Return [X, Y] of the center of cell containing provided text 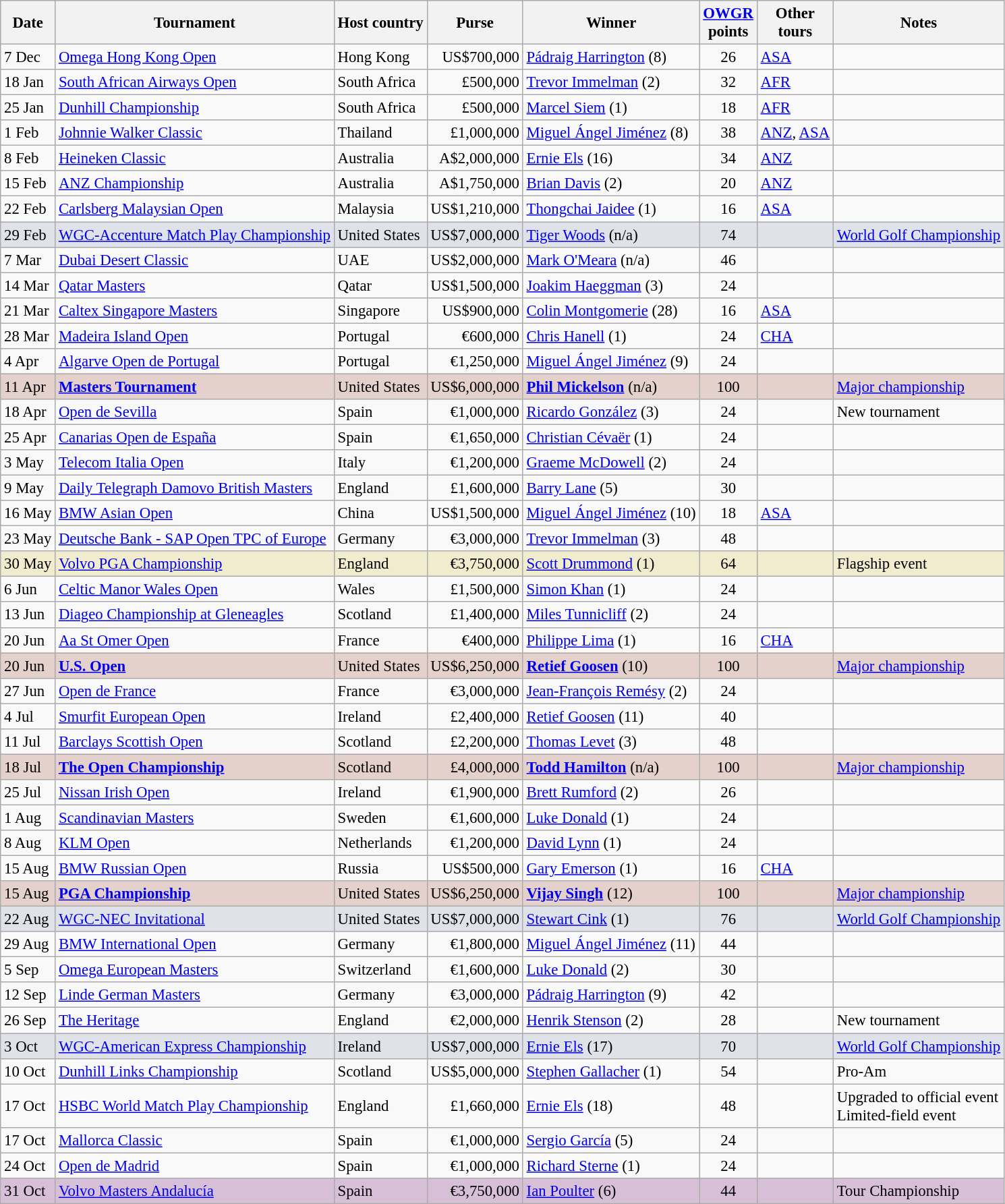
Notes [919, 23]
Singapore [380, 310]
Miles Tunnicliff (2) [611, 615]
Qatar [380, 285]
Pádraig Harrington (8) [611, 57]
ANZ Championship [195, 184]
Madeira Island Open [195, 336]
£2,400,000 [475, 716]
Tour Championship [919, 1191]
5 Sep [28, 970]
4 Jul [28, 716]
Italy [380, 463]
Aa St Omer Open [195, 640]
46 [728, 260]
14 Mar [28, 285]
£1,600,000 [475, 488]
Heineken Classic [195, 159]
28 Mar [28, 336]
54 [728, 1071]
3 May [28, 463]
Smurfit European Open [195, 716]
Deutsche Bank - SAP Open TPC of Europe [195, 539]
Othertours [795, 23]
Jean-François Remésy (2) [611, 691]
US$500,000 [475, 869]
€1,800,000 [475, 944]
18 Jul [28, 767]
32 [728, 82]
15 Feb [28, 184]
Graeme McDowell (2) [611, 463]
22 Aug [28, 919]
Flagship event [919, 564]
24 Oct [28, 1166]
3 Oct [28, 1046]
€1,900,000 [475, 793]
US$700,000 [475, 57]
23 May [28, 539]
Pádraig Harrington (9) [611, 995]
Wales [380, 590]
Open de France [195, 691]
€600,000 [475, 336]
64 [728, 564]
£1,500,000 [475, 590]
Linde German Masters [195, 995]
£1,400,000 [475, 615]
Todd Hamilton (n/a) [611, 767]
US$6,000,000 [475, 386]
1 Feb [28, 133]
Open de Sevilla [195, 412]
Philippe Lima (1) [611, 640]
U.S. Open [195, 666]
Volvo Masters Andalucía [195, 1191]
Mark O'Meara (n/a) [611, 260]
26 Sep [28, 1021]
Miguel Ángel Jiménez (11) [611, 944]
Canarias Open de España [195, 437]
Carlsberg Malaysian Open [195, 209]
25 Jan [28, 108]
Winner [611, 23]
34 [728, 159]
4 Apr [28, 362]
Sweden [380, 818]
Switzerland [380, 970]
21 Mar [28, 310]
Christian Cévaër (1) [611, 437]
76 [728, 919]
27 Jun [28, 691]
Vijay Singh (12) [611, 894]
Colin Montgomerie (28) [611, 310]
£1,660,000 [475, 1106]
Ernie Els (18) [611, 1106]
Algarve Open de Portugal [195, 362]
25 Apr [28, 437]
Tournament [195, 23]
Phil Mickelson (n/a) [611, 386]
7 Dec [28, 57]
Ernie Els (16) [611, 159]
Nissan Irish Open [195, 793]
PGA Championship [195, 894]
16 May [28, 513]
US$2,000,000 [475, 260]
Daily Telegraph Damovo British Masters [195, 488]
Stephen Gallacher (1) [611, 1071]
A$2,000,000 [475, 159]
Dubai Desert Classic [195, 260]
BMW International Open [195, 944]
US$1,210,000 [475, 209]
Sergio García (5) [611, 1140]
Tiger Woods (n/a) [611, 235]
10 Oct [28, 1071]
Miguel Ángel Jiménez (9) [611, 362]
Dunhill Links Championship [195, 1071]
WGC-Accenture Match Play Championship [195, 235]
Scott Drummond (1) [611, 564]
38 [728, 133]
Open de Madrid [195, 1166]
Miguel Ángel Jiménez (10) [611, 513]
Thomas Levet (3) [611, 742]
Luke Donald (1) [611, 818]
Henrik Stenson (2) [611, 1021]
Purse [475, 23]
42 [728, 995]
Ernie Els (17) [611, 1046]
70 [728, 1046]
40 [728, 716]
6 Jun [28, 590]
ANZ, ASA [795, 133]
Dunhill Championship [195, 108]
£1,000,000 [475, 133]
WGC-NEC Invitational [195, 919]
Barry Lane (5) [611, 488]
WGC-American Express Championship [195, 1046]
8 Aug [28, 843]
HSBC World Match Play Championship [195, 1106]
Date [28, 23]
Diageo Championship at Gleneagles [195, 615]
12 Sep [28, 995]
Netherlands [380, 843]
The Heritage [195, 1021]
€400,000 [475, 640]
Barclays Scottish Open [195, 742]
28 [728, 1021]
Russia [380, 869]
Brett Rumford (2) [611, 793]
30 May [28, 564]
Telecom Italia Open [195, 463]
Ian Poulter (6) [611, 1191]
Hong Kong [380, 57]
Brian Davis (2) [611, 184]
Joakim Haeggman (3) [611, 285]
74 [728, 235]
9 May [28, 488]
US$5,000,000 [475, 1071]
KLM Open [195, 843]
South African Airways Open [195, 82]
Pro-Am [919, 1071]
Gary Emerson (1) [611, 869]
Richard Sterne (1) [611, 1166]
11 Jul [28, 742]
20 [728, 184]
Thailand [380, 133]
Luke Donald (2) [611, 970]
Marcel Siem (1) [611, 108]
OWGRpoints [728, 23]
Upgraded to official eventLimited-field event [919, 1106]
29 Aug [28, 944]
BMW Russian Open [195, 869]
£4,000,000 [475, 767]
31 Oct [28, 1191]
€1,650,000 [475, 437]
£2,200,000 [475, 742]
€1,250,000 [475, 362]
A$1,750,000 [475, 184]
Retief Goosen (11) [611, 716]
Celtic Manor Wales Open [195, 590]
Thongchai Jaidee (1) [611, 209]
11 Apr [28, 386]
The Open Championship [195, 767]
Stewart Cink (1) [611, 919]
Johnnie Walker Classic [195, 133]
Miguel Ángel Jiménez (8) [611, 133]
Scandinavian Masters [195, 818]
China [380, 513]
13 Jun [28, 615]
Volvo PGA Championship [195, 564]
BMW Asian Open [195, 513]
Masters Tournament [195, 386]
Trevor Immelman (3) [611, 539]
18 Jan [28, 82]
Omega European Masters [195, 970]
Retief Goosen (10) [611, 666]
22 Feb [28, 209]
Ricardo González (3) [611, 412]
Chris Hanell (1) [611, 336]
29 Feb [28, 235]
David Lynn (1) [611, 843]
Host country [380, 23]
1 Aug [28, 818]
Omega Hong Kong Open [195, 57]
Malaysia [380, 209]
7 Mar [28, 260]
Mallorca Classic [195, 1140]
Simon Khan (1) [611, 590]
8 Feb [28, 159]
Qatar Masters [195, 285]
UAE [380, 260]
US$900,000 [475, 310]
Caltex Singapore Masters [195, 310]
Trevor Immelman (2) [611, 82]
25 Jul [28, 793]
18 Apr [28, 412]
€2,000,000 [475, 1021]
